Search for the cell housing the specified text and yield its (x, y) center coordinate. 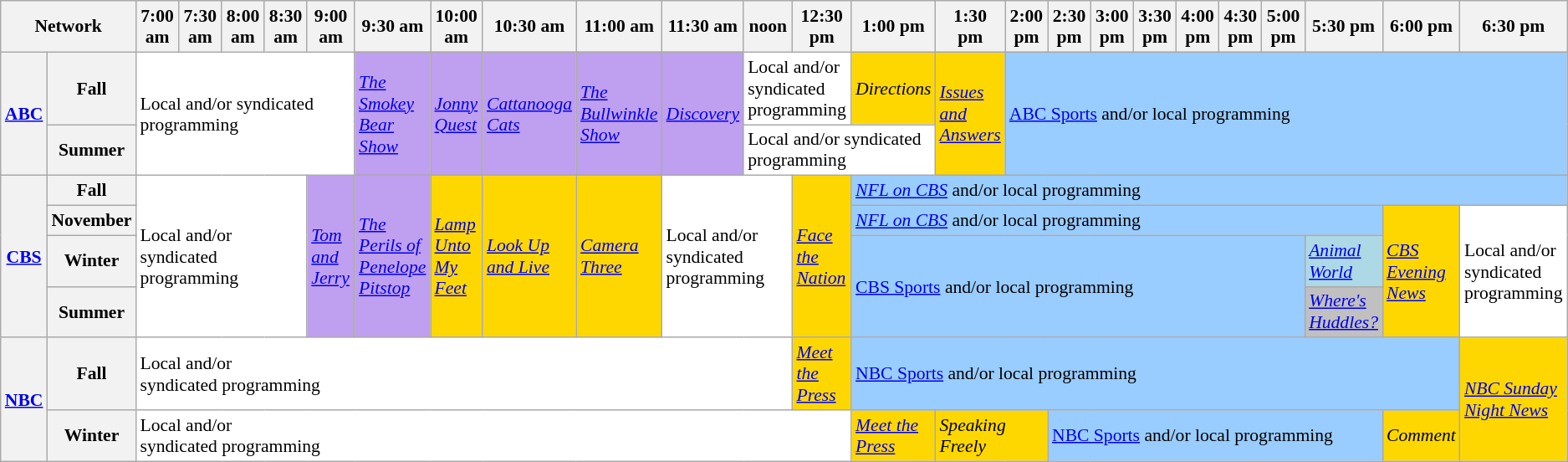
6:30 pm (1514, 27)
CBS Evening News (1422, 272)
4:30 pm (1241, 27)
1:30 pm (970, 27)
Local and/orsyndicatedprogramming (727, 257)
Discovery (702, 114)
Directions (893, 89)
Animal World (1343, 261)
Look Up and Live (529, 257)
The Bullwinkle Show (619, 114)
3:30 pm (1154, 27)
CBS (24, 257)
NBC (24, 400)
3:00 pm (1112, 27)
ABC Sports and/or local programming (1286, 114)
Tom and Jerry (331, 257)
7:00 am (157, 27)
Speaking Freely (992, 435)
6:00 pm (1422, 27)
noon (768, 27)
9:30 am (392, 27)
November (91, 221)
The Perils of Penelope Pitstop (392, 257)
8:00 am (243, 27)
10:30 am (529, 27)
CBS Sports and/or local programming (1078, 286)
Camera Three (619, 257)
Cattanooga Cats (529, 114)
Network (69, 27)
10:00 am (456, 27)
9:00 am (331, 27)
5:30 pm (1343, 27)
7:30 am (201, 27)
2:00 pm (1027, 27)
Where's Huddles? (1343, 311)
4:00 pm (1198, 27)
Lamp Unto My Feet (456, 257)
Comment (1422, 435)
Jonny Quest (456, 114)
2:30 pm (1069, 27)
Issues and Answers (970, 114)
ABC (24, 114)
1:00 pm (893, 27)
5:00 pm (1283, 27)
NBC Sunday Night News (1514, 400)
11:00 am (619, 27)
Face the Nation (821, 257)
The Smokey Bear Show (392, 114)
12:30 pm (821, 27)
11:30 am (702, 27)
8:30 am (286, 27)
